Find where the given text appears and provide that cell's center as [x, y] coordinate. 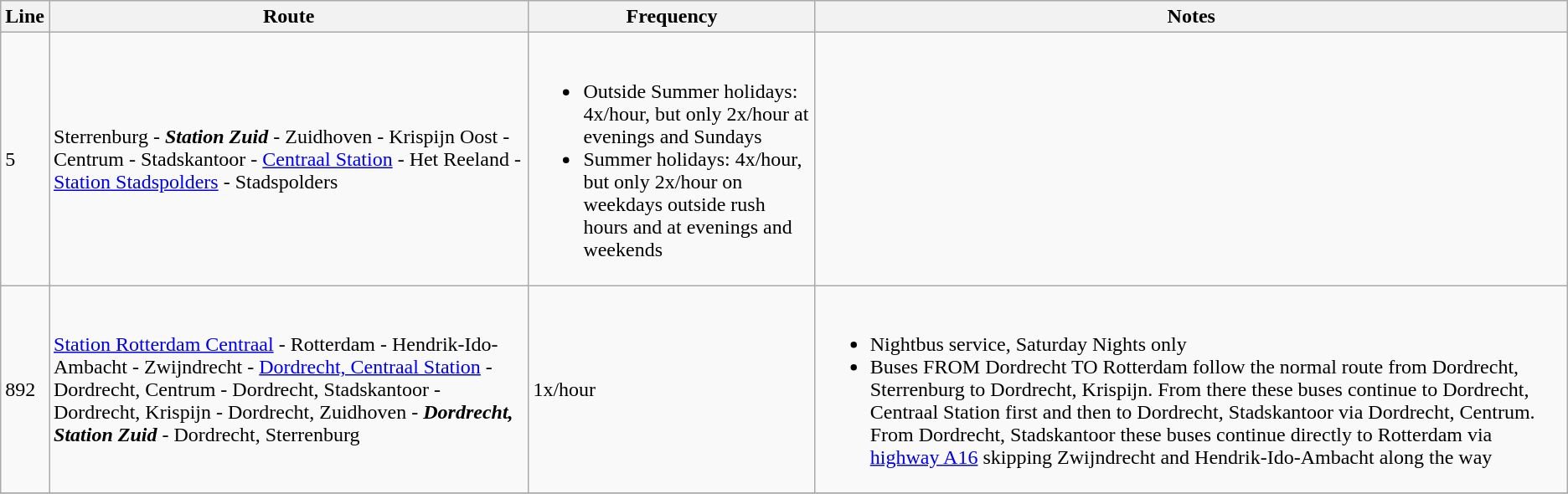
Route [288, 17]
892 [25, 389]
Notes [1191, 17]
Line [25, 17]
5 [25, 159]
Frequency [672, 17]
1x/hour [672, 389]
